Detect which cell encompasses the target text, then output its [X, Y] center coordinate. 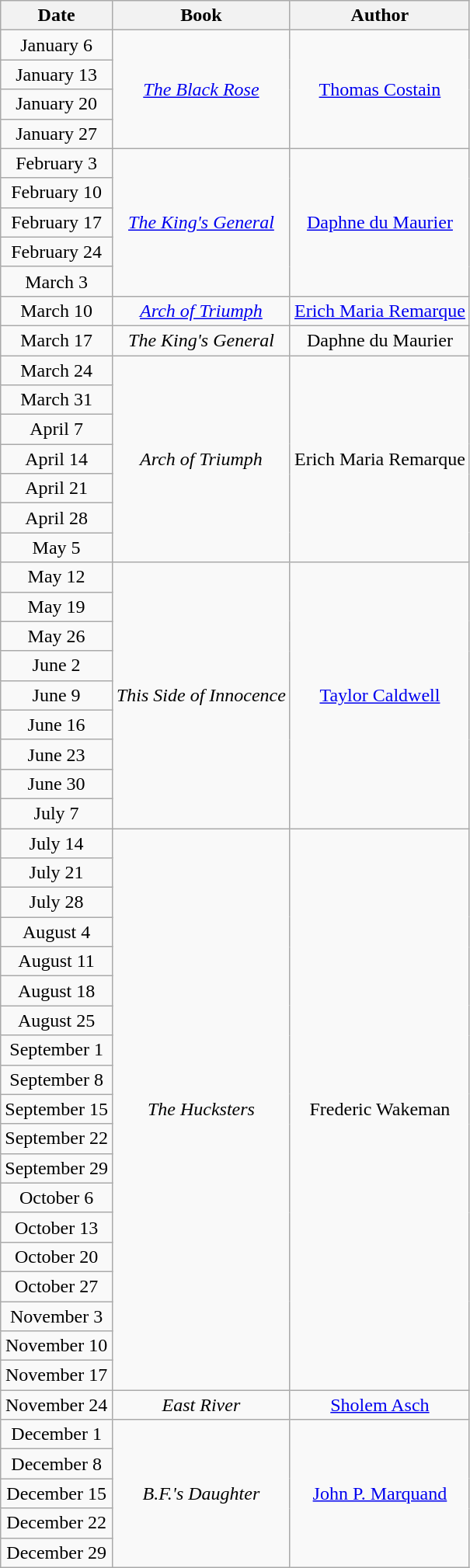
August 11 [57, 961]
September 29 [57, 1168]
May 12 [57, 577]
December 22 [57, 1523]
This Side of Innocence [200, 696]
October 6 [57, 1198]
March 3 [57, 281]
East River [200, 1405]
October 27 [57, 1286]
May 5 [57, 548]
March 17 [57, 340]
June 2 [57, 666]
February 17 [57, 222]
April 28 [57, 518]
March 24 [57, 370]
June 16 [57, 725]
Author [379, 16]
January 27 [57, 134]
September 22 [57, 1139]
March 31 [57, 400]
April 14 [57, 459]
Thomas Costain [379, 89]
December 1 [57, 1434]
B.F.'s Daughter [200, 1493]
March 10 [57, 311]
Taylor Caldwell [379, 696]
May 19 [57, 607]
April 21 [57, 488]
December 15 [57, 1493]
Sholem Asch [379, 1405]
September 15 [57, 1109]
Frederic Wakeman [379, 1109]
January 20 [57, 104]
November 17 [57, 1375]
November 24 [57, 1405]
February 24 [57, 252]
Book [200, 16]
Date [57, 16]
January 6 [57, 45]
July 14 [57, 843]
February 10 [57, 193]
August 4 [57, 932]
June 30 [57, 784]
January 13 [57, 75]
July 28 [57, 902]
August 18 [57, 991]
The Black Rose [200, 89]
December 8 [57, 1464]
October 13 [57, 1227]
October 20 [57, 1257]
September 8 [57, 1080]
February 3 [57, 163]
September 1 [57, 1050]
July 21 [57, 873]
December 29 [57, 1552]
May 26 [57, 636]
November 3 [57, 1316]
November 10 [57, 1346]
June 23 [57, 754]
July 7 [57, 813]
John P. Marquand [379, 1493]
June 9 [57, 695]
April 7 [57, 429]
The Hucksters [200, 1109]
August 25 [57, 1020]
